Pinpoint the cell where the given text exists, returning its (x, y) midpoint coordinate. 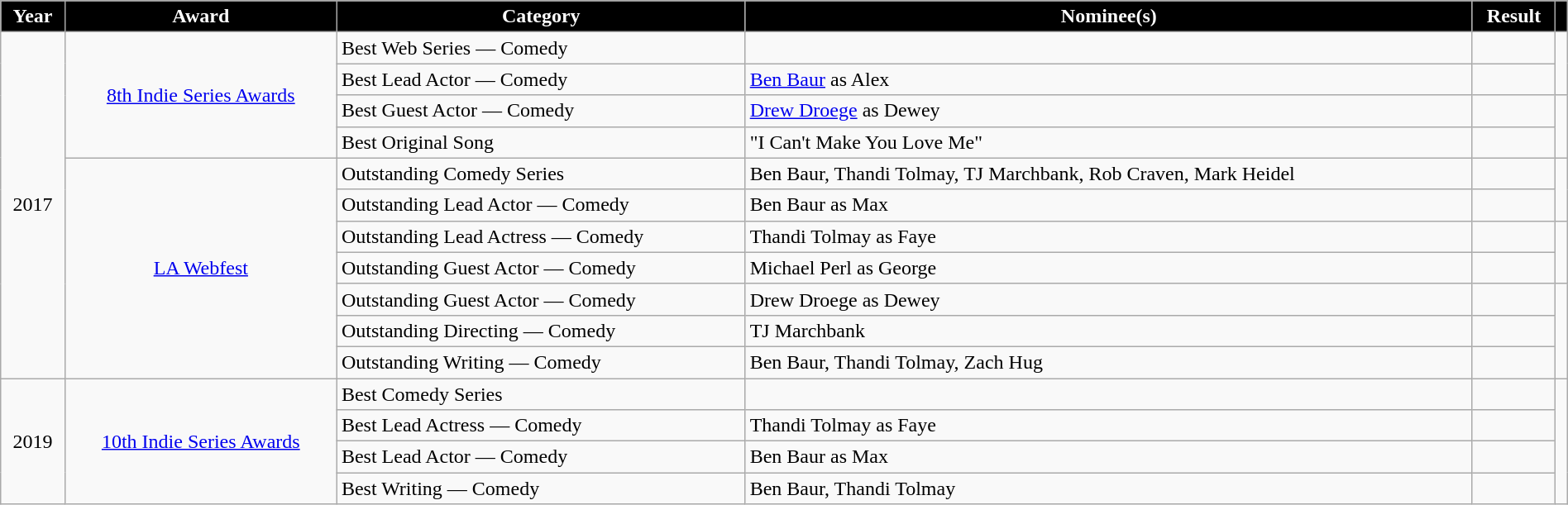
Outstanding Lead Actor — Comedy (541, 205)
Best Guest Actor — Comedy (541, 111)
Ben Baur, Thandi Tolmay, TJ Marchbank, Rob Craven, Mark Heidel (1108, 174)
Outstanding Directing — Comedy (541, 331)
Category (541, 17)
Ben Baur, Thandi Tolmay (1108, 488)
10th Indie Series Awards (200, 441)
Best Web Series — Comedy (541, 48)
Ben Baur, Thandi Tolmay, Zach Hug (1108, 362)
Year (33, 17)
Best Original Song (541, 142)
2019 (33, 441)
Best Lead Actress — Comedy (541, 426)
8th Indie Series Awards (200, 95)
Outstanding Writing — Comedy (541, 362)
"I Can't Make You Love Me" (1108, 142)
Award (200, 17)
Outstanding Lead Actress — Comedy (541, 236)
LA Webfest (200, 268)
Outstanding Comedy Series (541, 174)
2017 (33, 205)
Best Writing — Comedy (541, 488)
Result (1513, 17)
Ben Baur as Alex (1108, 79)
TJ Marchbank (1108, 331)
Best Comedy Series (541, 394)
Nominee(s) (1108, 17)
Michael Perl as George (1108, 268)
